Locate the cell with the specified text and output its (x, y) center coordinate. 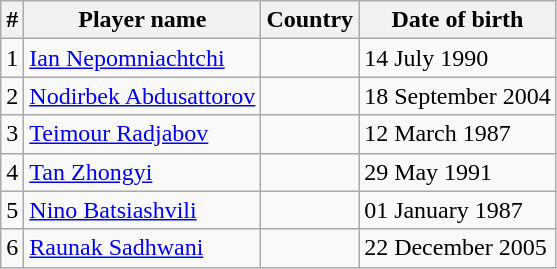
Tan Zhongyi (142, 172)
Player name (142, 20)
4 (12, 172)
Date of birth (458, 20)
29 May 1991 (458, 172)
01 January 1987 (458, 210)
18 September 2004 (458, 96)
Teimour Radjabov (142, 134)
3 (12, 134)
1 (12, 58)
Raunak Sadhwani (142, 248)
12 March 1987 (458, 134)
2 (12, 96)
Nodirbek Abdusattorov (142, 96)
6 (12, 248)
Country (310, 20)
Nino Batsiashvili (142, 210)
22 December 2005 (458, 248)
Ian Nepomniachtchi (142, 58)
14 July 1990 (458, 58)
# (12, 20)
5 (12, 210)
